Find where the given text appears and provide that cell's center as [x, y] coordinate. 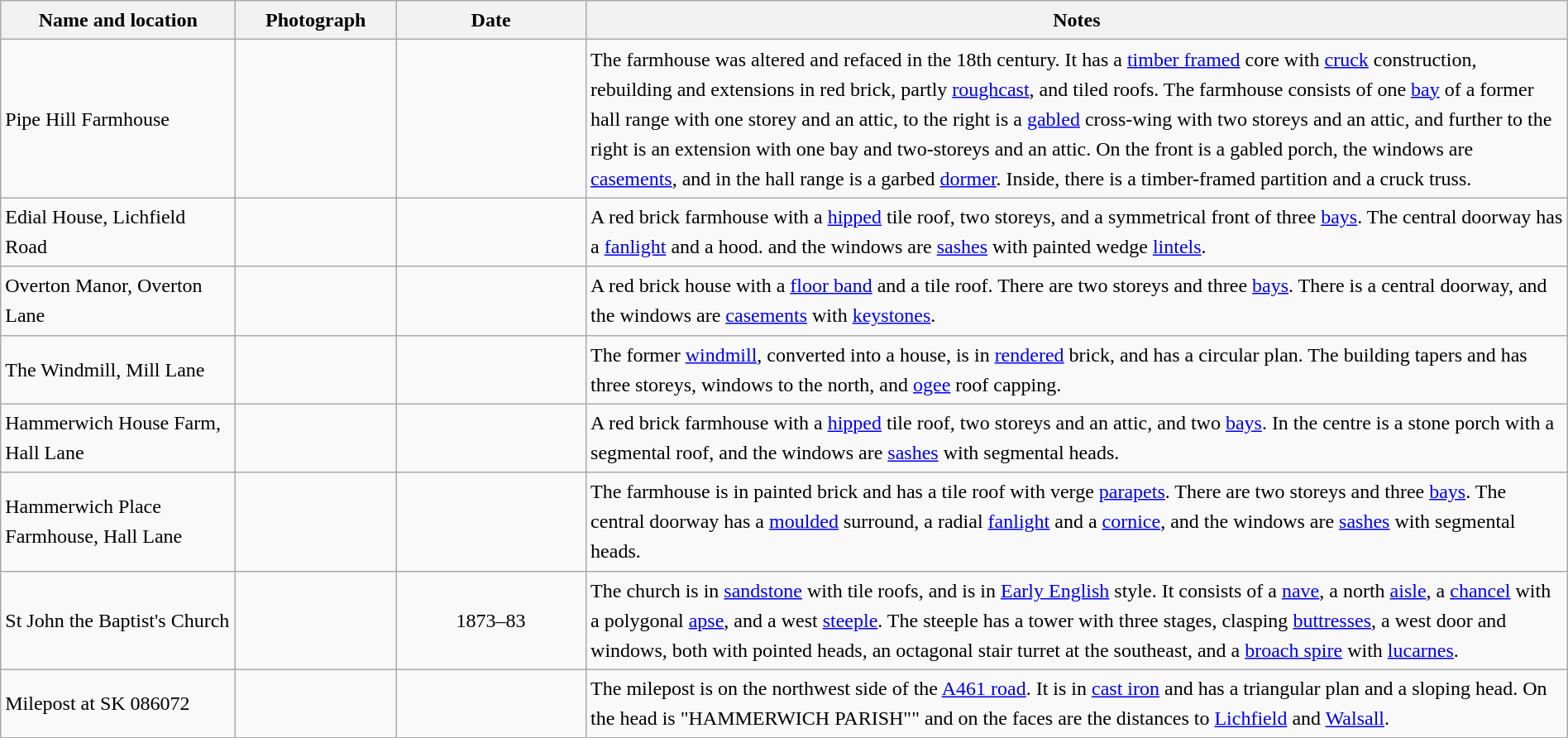
Hammerwich Place Farmhouse, Hall Lane [118, 521]
Date [491, 20]
Overton Manor, Overton Lane [118, 301]
Photograph [316, 20]
Milepost at SK 086072 [118, 703]
1873–83 [491, 621]
Hammerwich House Farm,Hall Lane [118, 438]
Pipe Hill Farmhouse [118, 119]
Edial House, Lichfield Road [118, 232]
Notes [1077, 20]
St John the Baptist's Church [118, 621]
The Windmill, Mill Lane [118, 369]
Name and location [118, 20]
